Locate the cell with the specified text and output its [X, Y] center coordinate. 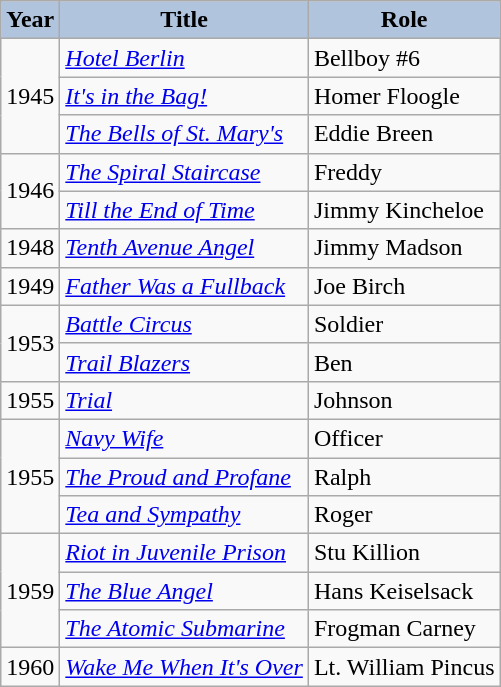
Hans Keiselsack [404, 591]
The Proud and Profane [184, 477]
1959 [30, 591]
1960 [30, 667]
Hotel Berlin [184, 58]
It's in the Bag! [184, 96]
1948 [30, 248]
Tenth Avenue Angel [184, 248]
Eddie Breen [404, 134]
1945 [30, 96]
Soldier [404, 324]
Lt. William Pincus [404, 667]
Roger [404, 515]
Johnson [404, 400]
Homer Floogle [404, 96]
Ralph [404, 477]
Trial [184, 400]
Tea and Sympathy [184, 515]
Bellboy #6 [404, 58]
Stu Killion [404, 553]
Trail Blazers [184, 362]
Till the End of Time [184, 210]
The Bells of St. Mary's [184, 134]
Navy Wife [184, 438]
Father Was a Fullback [184, 286]
Ben [404, 362]
Frogman Carney [404, 629]
Jimmy Madson [404, 248]
Year [30, 20]
Title [184, 20]
Joe Birch [404, 286]
Officer [404, 438]
The Blue Angel [184, 591]
Freddy [404, 172]
The Spiral Staircase [184, 172]
1946 [30, 191]
Role [404, 20]
1953 [30, 343]
Riot in Juvenile Prison [184, 553]
1949 [30, 286]
Wake Me When It's Over [184, 667]
The Atomic Submarine [184, 629]
Battle Circus [184, 324]
Jimmy Kincheloe [404, 210]
